Return the [x, y] coordinate for the center point of the cell that contains the specified text.  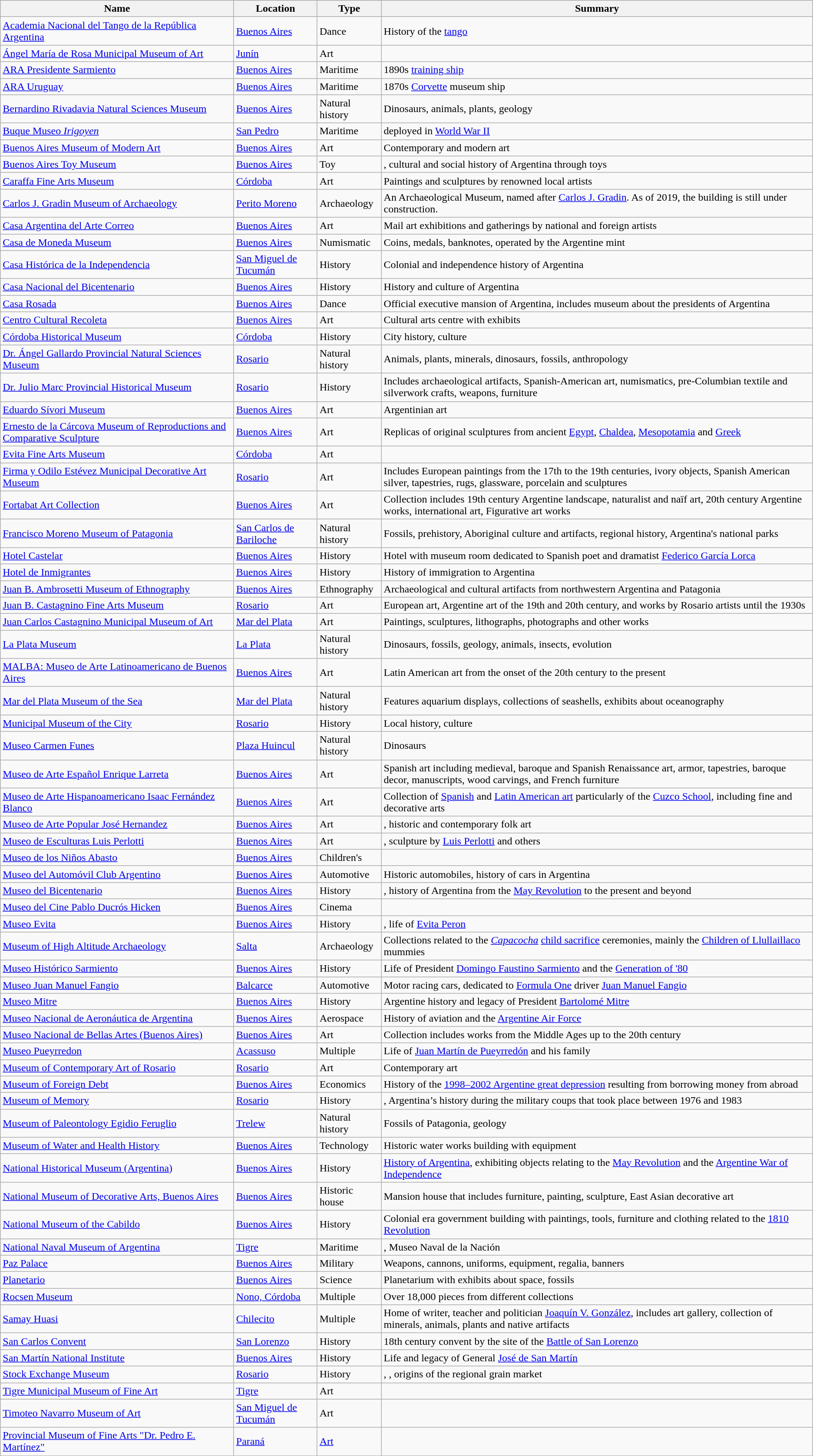
Dinosaurs [597, 745]
Life of President Domingo Faustino Sarmiento and the Generation of '80 [597, 969]
Municipal Museum of the City [117, 723]
Weapons, cannons, uniforms, equipment, regalia, banners [597, 1264]
18th century convent by the site of the Battle of San Lorenzo [597, 1341]
Museo del Cine Pablo Ducrós Hicken [117, 907]
Collection includes works from the Middle Ages up to the 20th century [597, 1035]
Casa Nacional del Bicentenario [117, 287]
1890s training ship [597, 70]
Numismatic [349, 242]
1870s Corvette museum ship [597, 86]
Planetarium with exhibits about space, fossils [597, 1280]
Summary [597, 9]
Museum of Memory [117, 1101]
Buenos Aires Toy Museum [117, 164]
MALBA: Museo de Arte Latinoamericano de Buenos Aires [117, 672]
, history of Argentina from the May Revolution to the present and beyond [597, 890]
Trelew [275, 1123]
Museo Nacional de Bellas Artes (Buenos Aires) [117, 1035]
Samay Huasi [117, 1319]
Archaeological and cultural artifacts from northwestern Argentina and Patagonia [597, 589]
Fortabat Art Collection [117, 505]
, life of Evita Peron [597, 924]
Collection includes 19th century Argentine landscape, naturalist and naïf art, 20th century Argentine works, international art, Figurative art works [597, 505]
, Museo Naval de la Nación [597, 1247]
Juan Carlos Castagnino Municipal Museum of Art [117, 622]
Replicas of original sculptures from ancient Egypt, Chaldea, Mesopotamia and Greek [597, 432]
History of Argentina, exhibiting objects relating to the May Revolution and the Argentine War of Independence [597, 1168]
Firma y Odilo Estévez Municipal Decorative Art Museum [117, 477]
Argentine history and legacy of President Bartolomé Mitre [597, 1002]
Mail art exhibitions and gatherings by national and foreign artists [597, 225]
, historic and contemporary folk art [597, 824]
ARA Uruguay [117, 86]
Museo Pueyrredon [117, 1051]
National Museum of the Cabildo [117, 1224]
Salta [275, 946]
Economics [349, 1084]
Paz Palace [117, 1264]
Hotel with museum room dedicated to Spanish poet and dramatist Federico García Lorca [597, 556]
Museo de Arte Español Enrique Larreta [117, 774]
History of immigration to Argentina [597, 572]
History of aviation and the Argentine Air Force [597, 1018]
Rocsen Museum [117, 1297]
San Martín National Institute [117, 1358]
Museo Evita [117, 924]
Casa Histórica de la Independencia [117, 265]
Museo de Arte Hispanoamericano Isaac Fernández Blanco [117, 802]
Perito Moreno [275, 203]
, , origins of the regional grain market [597, 1374]
History of the tango [597, 31]
Museo Carmen Funes [117, 745]
Museo Histórico Sarmiento [117, 969]
Animals, plants, minerals, dinosaurs, fossils, anthropology [597, 359]
Dinosaurs, fossils, geology, animals, insects, evolution [597, 645]
Ángel María de Rosa Municipal Museum of Art [117, 53]
Type [349, 9]
National Museum of Decorative Arts, Buenos Aires [117, 1196]
Chilecito [275, 1319]
Museo de Arte Popular José Hernandez [117, 824]
Museum of Paleontology Egidio Feruglio [117, 1123]
Paintings, sculptures, lithographs, photographs and other works [597, 622]
Home of writer, teacher and politician Joaquín V. González, includes art gallery, collection of minerals, animals, plants and native artifacts [597, 1319]
Planetario [117, 1280]
San Carlos de Bariloche [275, 533]
National Historical Museum (Argentina) [117, 1168]
, cultural and social history of Argentina through toys [597, 164]
Science [349, 1280]
Name [117, 9]
Cinema [349, 907]
Technology [349, 1145]
Tigre Municipal Museum of Fine Art [117, 1391]
Location [275, 9]
Ernesto de la Cárcova Museum of Reproductions and Comparative Sculpture [117, 432]
An Archaeological Museum, named after Carlos J. Gradin. As of 2019, the building is still under construction. [597, 203]
Museum of Contemporary Art of Rosario [117, 1068]
Paintings and sculptures by renowned local artists [597, 181]
Hotel de Inmigrantes [117, 572]
Collections related to the Capacocha child sacrifice ceremonies, mainly the Children of Llullaillaco mummies [597, 946]
Fossils, prehistory, Aboriginal culture and artifacts, regional history, Argentina's national parks [597, 533]
Nono, Córdoba [275, 1297]
San Carlos Convent [117, 1341]
Plaza Huincul [275, 745]
, Argentina’s history during the military coups that took place between 1976 and 1983 [597, 1101]
Casa Argentina del Arte Correo [117, 225]
Life of Juan Martín de Pueyrredón and his family [597, 1051]
Museum of Water and Health History [117, 1145]
Balcarce [275, 985]
Fossils of Patagonia, geology [597, 1123]
Hotel Castelar [117, 556]
La Plata [275, 645]
Includes archaeological artifacts, Spanish-American art, numismatics, pre-Columbian textile and silverwork crafts, weapons, furniture [597, 387]
Mar del Plata Museum of the Sea [117, 701]
Historic house [349, 1196]
Dinosaurs, animals, plants, geology [597, 109]
Dr. Julio Marc Provincial Historical Museum [117, 387]
Carlos J. Gradin Museum of Archaeology [117, 203]
Museo de los Niños Abasto [117, 857]
City history, culture [597, 337]
Over 18,000 pieces from different collections [597, 1297]
Collection of Spanish and Latin American art particularly of the Cuzco School, including fine and decorative arts [597, 802]
Casa Rosada [117, 304]
Historic automobiles, history of cars in Argentina [597, 874]
Eduardo Sívori Museum [117, 410]
, sculpture by Luis Perlotti and others [597, 841]
Acassuso [275, 1051]
Coins, medals, banknotes, operated by the Argentine mint [597, 242]
Academia Nacional del Tango de la República Argentina [117, 31]
San Lorenzo [275, 1341]
Life and legacy of General José de San Martín [597, 1358]
Caraffa Fine Arts Museum [117, 181]
Historic water works building with equipment [597, 1145]
Córdoba Historical Museum [117, 337]
Buenos Aires Museum of Modern Art [117, 148]
Mansion house that includes furniture, painting, sculpture, East Asian decorative art [597, 1196]
Museo del Automóvil Club Argentino [117, 874]
Evita Fine Arts Museum [117, 454]
Museum of Foreign Debt [117, 1084]
Contemporary art [597, 1068]
Centro Cultural Recoleta [117, 320]
Military [349, 1264]
Museum of High Altitude Archaeology [117, 946]
Toy [349, 164]
History of the 1998–2002 Argentine great depression resulting from borrowing money from abroad [597, 1084]
Casa de Moneda Museum [117, 242]
Museo de Esculturas Luis Perlotti [117, 841]
Ethnography [349, 589]
Juan B. Ambrosetti Museum of Ethnography [117, 589]
National Naval Museum of Argentina [117, 1247]
San Pedro [275, 131]
Bernardino Rivadavia Natural Sciences Museum [117, 109]
European art, Argentine art of the 19th and 20th century, and works by Rosario artists until the 1930s [597, 606]
Stock Exchange Museum [117, 1374]
Juan B. Castagnino Fine Arts Museum [117, 606]
Colonial and independence history of Argentina [597, 265]
ARA Presidente Sarmiento [117, 70]
Colonial era government building with paintings, tools, furniture and clothing related to the 1810 Revolution [597, 1224]
Junín [275, 53]
Official executive mansion of Argentina, includes museum about the presidents of Argentina [597, 304]
Provincial Museum of Fine Arts "Dr. Pedro E. Martínez" [117, 1441]
Argentinian art [597, 410]
Museo Juan Manuel Fangio [117, 985]
Francisco Moreno Museum of Patagonia [117, 533]
Motor racing cars, dedicated to Formula One driver Juan Manuel Fangio [597, 985]
Buque Museo Irigoyen [117, 131]
Museo Mitre [117, 1002]
Timoteo Navarro Museum of Art [117, 1413]
Local history, culture [597, 723]
Contemporary and modern art [597, 148]
Latin American art from the onset of the 20th century to the present [597, 672]
Museo Nacional de Aeronáutica de Argentina [117, 1018]
History and culture of Argentina [597, 287]
Children's [349, 857]
deployed in World War II [597, 131]
Dr. Ángel Gallardo Provincial Natural Sciences Museum [117, 359]
Features aquarium displays, collections of seashells, exhibits about oceanography [597, 701]
Museo del Bicentenario [117, 890]
Paraná [275, 1441]
Cultural arts centre with exhibits [597, 320]
La Plata Museum [117, 645]
Aerospace [349, 1018]
